Determine the [x, y] coordinate at the center of the cell enclosing the given text.  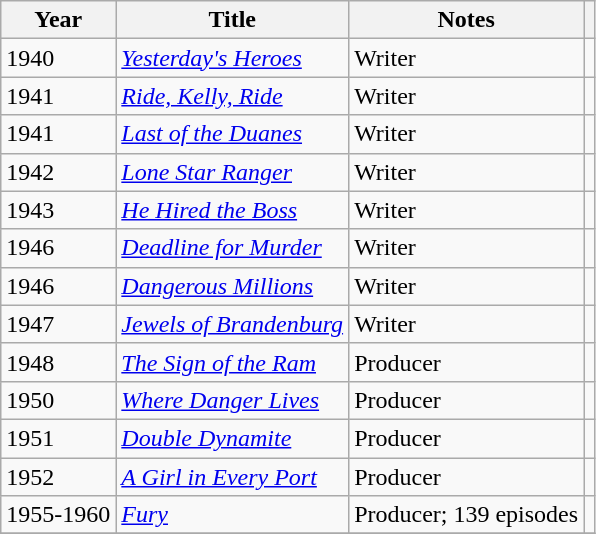
Lone Star Ranger [232, 172]
Dangerous Millions [232, 286]
Jewels of Brandenburg [232, 324]
Deadline for Murder [232, 248]
Producer; 139 episodes [466, 515]
Double Dynamite [232, 438]
Fury [232, 515]
1952 [58, 477]
Ride, Kelly, Ride [232, 96]
Notes [466, 20]
He Hired the Boss [232, 210]
Title [232, 20]
1947 [58, 324]
1955-1960 [58, 515]
1950 [58, 400]
A Girl in Every Port [232, 477]
1951 [58, 438]
1943 [58, 210]
Last of the Duanes [232, 134]
1942 [58, 172]
Yesterday's Heroes [232, 58]
1948 [58, 362]
Where Danger Lives [232, 400]
The Sign of the Ram [232, 362]
1940 [58, 58]
Year [58, 20]
